Pinpoint the cell where the given text exists, returning its (x, y) midpoint coordinate. 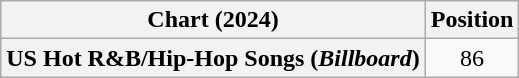
Chart (2024) (213, 20)
86 (472, 58)
Position (472, 20)
US Hot R&B/Hip-Hop Songs (Billboard) (213, 58)
